Pinpoint the cell where the given text exists, returning its (X, Y) midpoint coordinate. 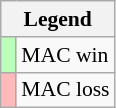
MAC win (65, 55)
Legend (58, 19)
MAC loss (65, 90)
